Detect which cell encompasses the target text, then output its [X, Y] center coordinate. 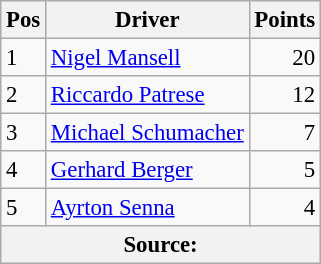
7 [284, 133]
1 [24, 58]
Ayrton Senna [148, 208]
Gerhard Berger [148, 170]
Pos [24, 20]
Nigel Mansell [148, 58]
Source: [161, 245]
2 [24, 95]
Michael Schumacher [148, 133]
3 [24, 133]
Riccardo Patrese [148, 95]
20 [284, 58]
Driver [148, 20]
Points [284, 20]
12 [284, 95]
